For the text-containing cell, return its midpoint in [X, Y] coordinate format. 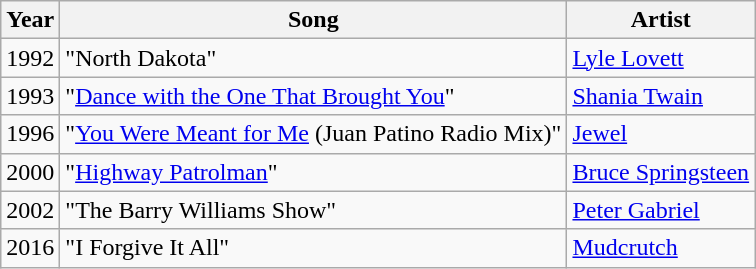
Lyle Lovett [661, 58]
"Highway Patrolman" [314, 172]
2000 [30, 172]
Peter Gabriel [661, 210]
"You Were Meant for Me (Juan Patino Radio Mix)" [314, 134]
1996 [30, 134]
1992 [30, 58]
Shania Twain [661, 96]
Song [314, 20]
2016 [30, 248]
Jewel [661, 134]
"North Dakota" [314, 58]
"The Barry Williams Show" [314, 210]
2002 [30, 210]
Year [30, 20]
Bruce Springsteen [661, 172]
1993 [30, 96]
"Dance with the One That Brought You" [314, 96]
Artist [661, 20]
Mudcrutch [661, 248]
"I Forgive It All" [314, 248]
